Capture the cell that displays the provided text and extract its (X, Y) central coordinate. 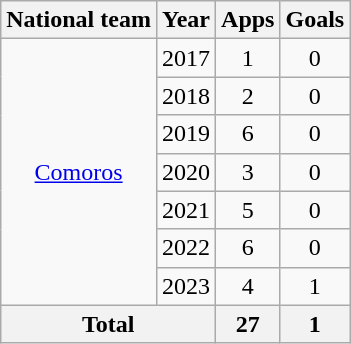
2021 (186, 210)
5 (248, 210)
2020 (186, 172)
National team (79, 20)
2 (248, 96)
Total (108, 324)
Goals (315, 20)
4 (248, 286)
2019 (186, 134)
Apps (248, 20)
2022 (186, 248)
2023 (186, 286)
3 (248, 172)
2017 (186, 58)
Comoros (79, 172)
27 (248, 324)
Year (186, 20)
2018 (186, 96)
